Extract the [x, y] coordinate from the center of the cell holding the provided text.  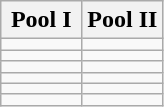
Pool II [122, 20]
Pool I [42, 20]
